Determine the (X, Y) coordinate at the center of the cell enclosing the given text.  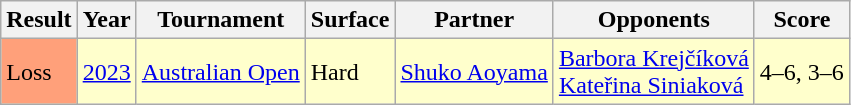
Hard (350, 72)
Year (106, 20)
Partner (474, 20)
2023 (106, 72)
Surface (350, 20)
Opponents (654, 20)
Australian Open (220, 72)
Loss (39, 72)
Result (39, 20)
Barbora Krejčíková Kateřina Siniaková (654, 72)
4–6, 3–6 (802, 72)
Score (802, 20)
Shuko Aoyama (474, 72)
Tournament (220, 20)
